Return (X, Y) of the center of cell containing provided text 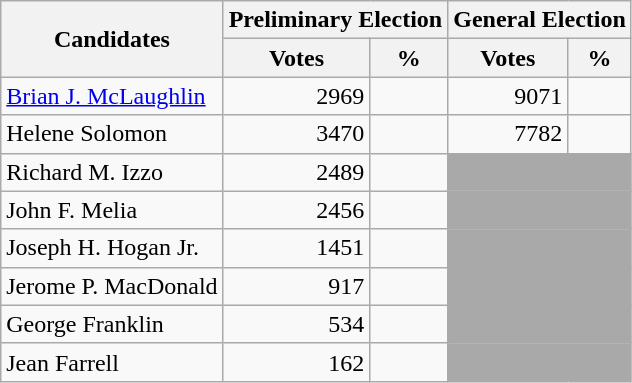
Jean Farrell (112, 362)
1451 (296, 248)
George Franklin (112, 324)
John F. Melia (112, 210)
Joseph H. Hogan Jr. (112, 248)
2456 (296, 210)
162 (296, 362)
Richard M. Izzo (112, 172)
Preliminary Election (336, 20)
917 (296, 286)
Helene Solomon (112, 134)
534 (296, 324)
2969 (296, 96)
General Election (540, 20)
7782 (508, 134)
3470 (296, 134)
Candidates (112, 39)
9071 (508, 96)
2489 (296, 172)
Brian J. McLaughlin (112, 96)
Jerome P. MacDonald (112, 286)
